Extract the (X, Y) coordinate from the center of the cell holding the provided text.  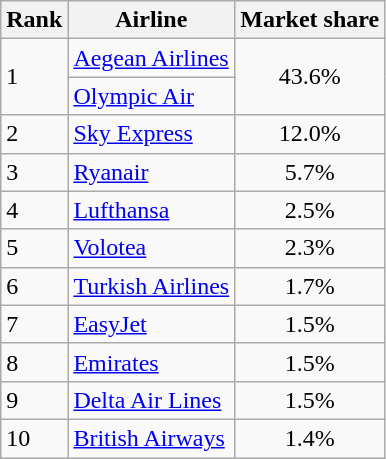
British Airways (152, 438)
2.5% (310, 210)
Airline (152, 20)
Sky Express (152, 134)
43.6% (310, 77)
2.3% (310, 248)
1 (34, 77)
1.7% (310, 286)
Olympic Air (152, 96)
Lufthansa (152, 210)
Emirates (152, 362)
Delta Air Lines (152, 400)
3 (34, 172)
4 (34, 210)
2 (34, 134)
Turkish Airlines (152, 286)
Ryanair (152, 172)
10 (34, 438)
7 (34, 324)
6 (34, 286)
5.7% (310, 172)
8 (34, 362)
EasyJet (152, 324)
5 (34, 248)
1.4% (310, 438)
Rank (34, 20)
Volotea (152, 248)
Aegean Airlines (152, 58)
9 (34, 400)
Market share (310, 20)
12.0% (310, 134)
